Scan for the cell matching the given text and deliver its (x, y) coordinate at center. 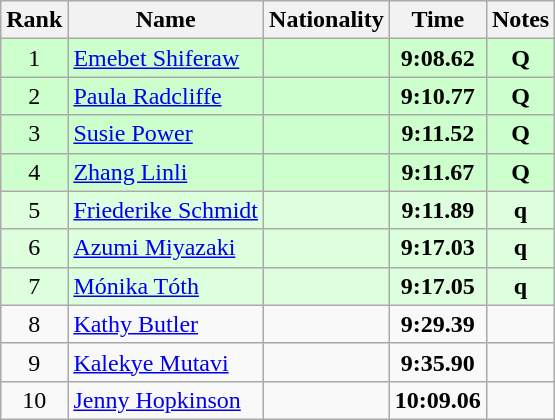
Susie Power (166, 134)
Paula Radcliffe (166, 96)
9:08.62 (438, 58)
Zhang Linli (166, 172)
9 (34, 362)
Time (438, 20)
4 (34, 172)
Kalekye Mutavi (166, 362)
10:09.06 (438, 400)
Nationality (327, 20)
Jenny Hopkinson (166, 400)
Friederike Schmidt (166, 210)
9:10.77 (438, 96)
9:11.67 (438, 172)
Rank (34, 20)
2 (34, 96)
8 (34, 324)
9:17.03 (438, 248)
3 (34, 134)
Azumi Miyazaki (166, 248)
10 (34, 400)
Emebet Shiferaw (166, 58)
Mónika Tóth (166, 286)
Notes (520, 20)
Name (166, 20)
9:35.90 (438, 362)
6 (34, 248)
9:11.52 (438, 134)
1 (34, 58)
Kathy Butler (166, 324)
7 (34, 286)
9:29.39 (438, 324)
9:11.89 (438, 210)
5 (34, 210)
9:17.05 (438, 286)
